Return the [X, Y] coordinate for the center point of the cell that contains the specified text.  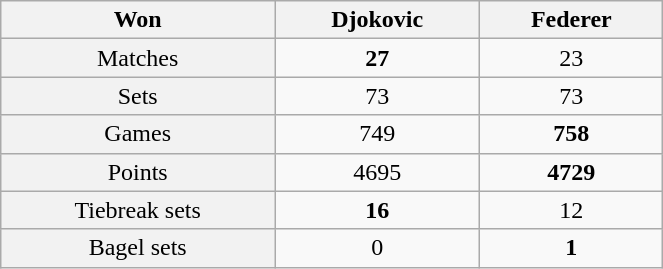
Matches [138, 58]
Games [138, 134]
Djokovic [378, 20]
1 [572, 248]
0 [378, 248]
16 [378, 210]
4729 [572, 172]
758 [572, 134]
27 [378, 58]
Tiebreak sets [138, 210]
23 [572, 58]
749 [378, 134]
Bagel sets [138, 248]
Federer [572, 20]
Sets [138, 96]
Points [138, 172]
Won [138, 20]
12 [572, 210]
4695 [378, 172]
